From the cell containing the given text, extract its center point as (X, Y) coordinate. 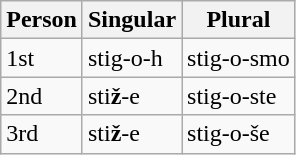
Plural (239, 20)
stig-o-smo (239, 58)
3rd (42, 134)
stig-o-h (132, 58)
Singular (132, 20)
stig-o-ste (239, 96)
1st (42, 58)
stig-o-še (239, 134)
Person (42, 20)
2nd (42, 96)
